Search for the cell housing the specified text and yield its [X, Y] center coordinate. 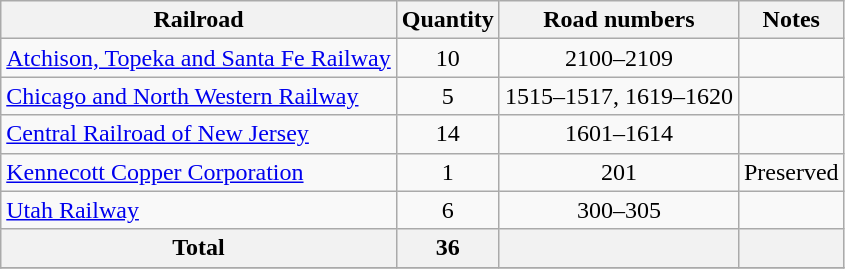
201 [618, 172]
6 [448, 210]
14 [448, 134]
Atchison, Topeka and Santa Fe Railway [199, 58]
Quantity [448, 20]
Railroad [199, 20]
10 [448, 58]
Central Railroad of New Jersey [199, 134]
1601–1614 [618, 134]
Utah Railway [199, 210]
Notes [791, 20]
36 [448, 248]
Preserved [791, 172]
1515–1517, 1619–1620 [618, 96]
300–305 [618, 210]
5 [448, 96]
2100–2109 [618, 58]
1 [448, 172]
Total [199, 248]
Chicago and North Western Railway [199, 96]
Kennecott Copper Corporation [199, 172]
Road numbers [618, 20]
